Locate the cell with the specified text and output its [x, y] center coordinate. 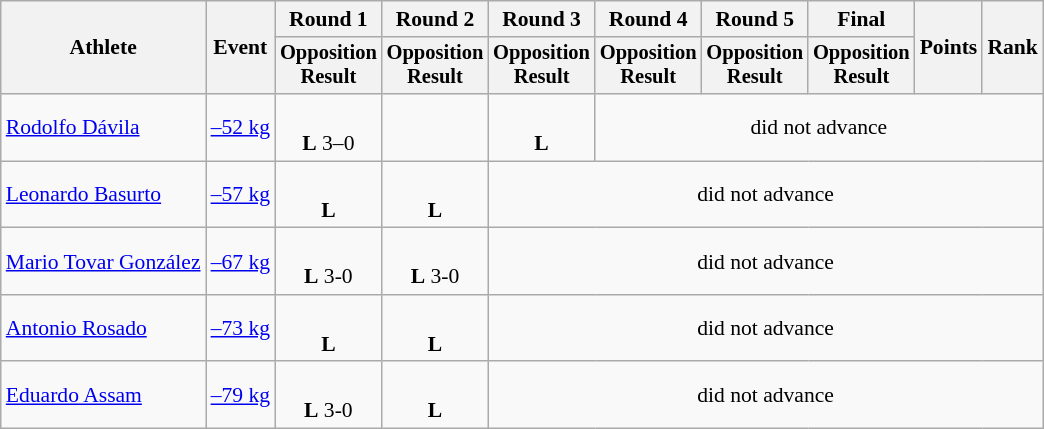
Round 1 [328, 19]
Antonio Rosado [104, 328]
Rank [1012, 48]
Round 2 [436, 19]
Mario Tovar González [104, 262]
Final [862, 19]
L 3–0 [328, 128]
Points [949, 48]
Athlete [104, 48]
Round 3 [542, 19]
Round 4 [648, 19]
Leonardo Basurto [104, 194]
–79 kg [240, 396]
Round 5 [754, 19]
Rodolfo Dávila [104, 128]
–57 kg [240, 194]
Eduardo Assam [104, 396]
Event [240, 48]
–67 kg [240, 262]
–73 kg [240, 328]
–52 kg [240, 128]
